Scan for the cell matching the given text and deliver its (X, Y) coordinate at center. 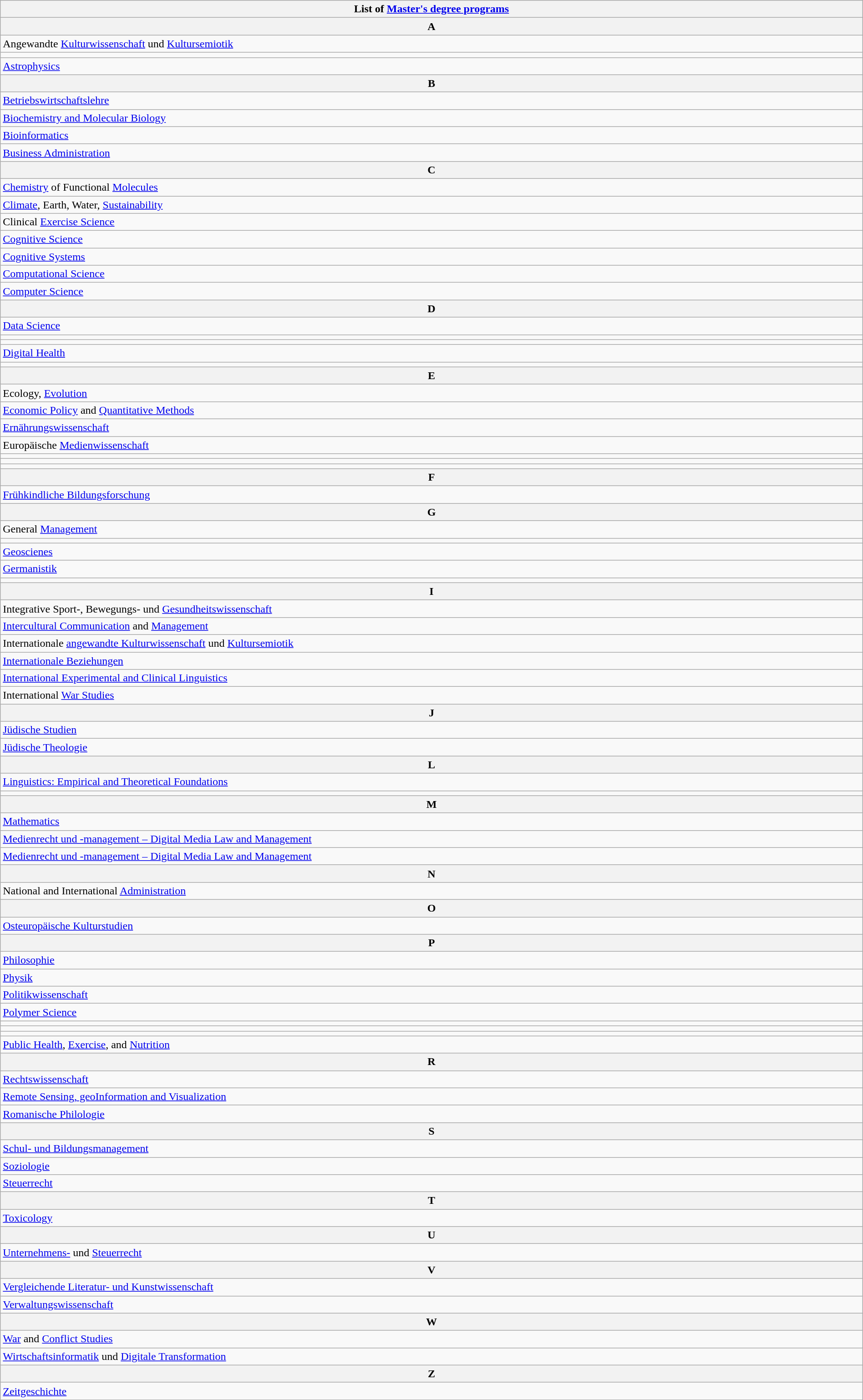
Frühkindliche Bildungsforschung (431, 495)
Zeitgeschichte (431, 1391)
Z (431, 1374)
Rechtswissenschaft (431, 1079)
Clinical Exercise Science (431, 222)
List of Master's degree programs (431, 9)
G (431, 512)
V (431, 1270)
C (431, 170)
A (431, 26)
U (431, 1235)
Computational Science (431, 274)
T (431, 1201)
Steuerrecht (431, 1183)
Schul- und Bildungsmanagement (431, 1148)
L (431, 765)
Ecology, Evolution (431, 393)
O (431, 908)
Internationale Beziehungen (431, 660)
Germanistik (431, 569)
Cognitive Systems (431, 257)
Linguistics: Empirical and Theoretical Foundations (431, 782)
J (431, 713)
Chemistry of Functional Molecules (431, 187)
Physik (431, 978)
Bioinformatics (431, 135)
Osteuropäische Kulturstudien (431, 925)
F (431, 477)
Vergleichende Literatur- und Kunstwissenschaft (431, 1287)
Politikwissenschaft (431, 995)
Toxicology (431, 1218)
Intercultural Communication and Management (431, 626)
Ernährungswissenschaft (431, 427)
Climate, Earth, Water, Sustainability (431, 204)
P (431, 943)
Data Science (431, 326)
Angewandte Kulturwissenschaft und Kultursemiotik (431, 44)
W (431, 1322)
D (431, 309)
R (431, 1062)
S (431, 1131)
War and Conflict Studies (431, 1339)
Internationale angewandte Kulturwissenschaft und Kultursemiotik (431, 643)
International War Studies (431, 695)
M (431, 804)
E (431, 375)
Unternehmens- und Steuerrecht (431, 1253)
Business Administration (431, 152)
Romanische Philologie (431, 1114)
Jüdische Theologie (431, 747)
Betriebswirtschaftslehre (431, 101)
Integrative Sport-, Bewegungs- und Gesundheitswissenschaft (431, 609)
Cognitive Science (431, 239)
Geoscienes (431, 552)
Soziologie (431, 1166)
Philosophie (431, 960)
Economic Policy and Quantitative Methods (431, 410)
Astrophysics (431, 66)
Wirtschaftsinformatik und Digitale Transformation (431, 1356)
International Experimental and Clinical Linguistics (431, 678)
Computer Science (431, 291)
Biochemistry and Molecular Biology (431, 118)
Mathematics (431, 822)
Polymer Science (431, 1012)
B (431, 83)
Verwaltungswissenschaft (431, 1304)
Jüdische Studien (431, 730)
Digital Health (431, 353)
National and International Administration (431, 891)
N (431, 873)
I (431, 591)
Public Health, Exercise, and Nutrition (431, 1045)
Europäische Medienwissenschaft (431, 445)
Remote Sensing, geoInformation and Visualization (431, 1096)
General Management (431, 529)
